From the cell containing the given text, extract its center point as (x, y) coordinate. 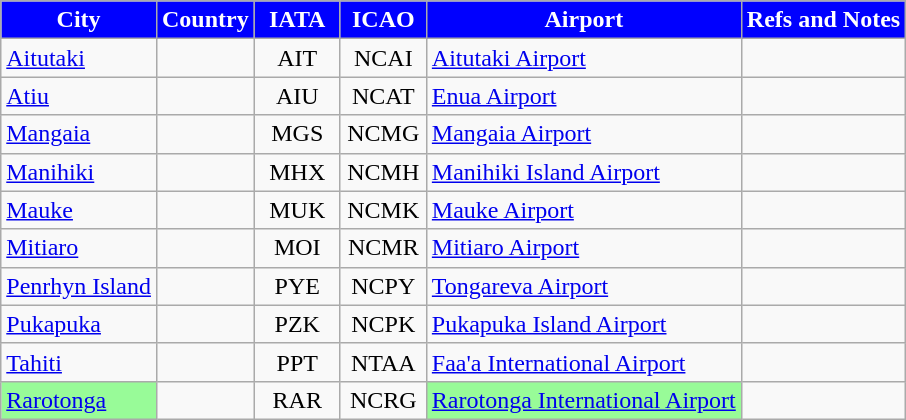
Mitiaro (79, 248)
Pukapuka Island Airport (584, 324)
Mangaia (79, 134)
MUK (297, 210)
Aitutaki Airport (584, 58)
Country (205, 20)
PPT (297, 362)
MOI (297, 248)
Mitiaro Airport (584, 248)
Airport (584, 20)
MGS (297, 134)
Tongareva Airport (584, 286)
Pukapuka (79, 324)
NCAI (383, 58)
NCMG (383, 134)
Manihiki Island Airport (584, 172)
City (79, 20)
NCMR (383, 248)
Penrhyn Island (79, 286)
NCMK (383, 210)
NCRG (383, 400)
PYE (297, 286)
NCAT (383, 96)
Manihiki (79, 172)
Aitutaki (79, 58)
RAR (297, 400)
Refs and Notes (823, 20)
NCMH (383, 172)
MHX (297, 172)
NTAA (383, 362)
Rarotonga International Airport (584, 400)
NCPK (383, 324)
Enua Airport (584, 96)
Atiu (79, 96)
ICAO (383, 20)
Rarotonga (79, 400)
Mauke (79, 210)
Faa'a International Airport (584, 362)
PZK (297, 324)
Mangaia Airport (584, 134)
IATA (297, 20)
NCPY (383, 286)
Tahiti (79, 362)
AIT (297, 58)
Mauke Airport (584, 210)
AIU (297, 96)
